Return the (X, Y) coordinate for the center point of the cell that contains the specified text.  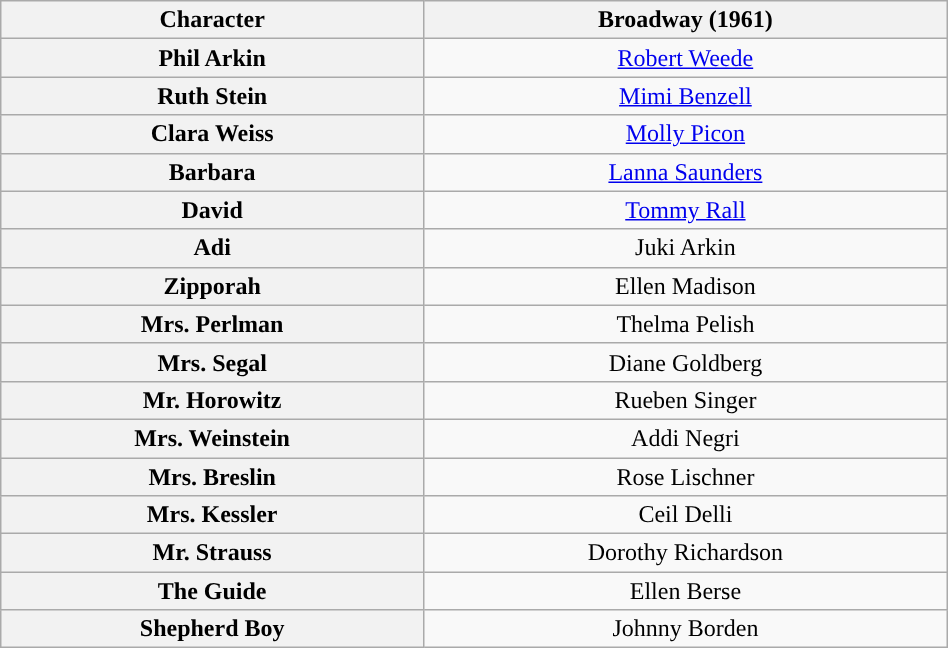
Mr. Horowitz (212, 400)
Lanna Saunders (686, 172)
Clara Weiss (212, 134)
Addi Negri (686, 438)
Juki Arkin (686, 248)
Diane Goldberg (686, 362)
Ellen Madison (686, 286)
Barbara (212, 172)
Zipporah (212, 286)
Phil Arkin (212, 58)
Mimi Benzell (686, 96)
Character (212, 20)
Ellen Berse (686, 591)
Ceil Delli (686, 515)
Thelma Pelish (686, 324)
Mrs. Segal (212, 362)
Johnny Borden (686, 629)
Mrs. Breslin (212, 477)
Molly Picon (686, 134)
David (212, 210)
Broadway (1961) (686, 20)
Shepherd Boy (212, 629)
Mrs. Weinstein (212, 438)
Mr. Strauss (212, 553)
The Guide (212, 591)
Rose Lischner (686, 477)
Rueben Singer (686, 400)
Mrs. Kessler (212, 515)
Mrs. Perlman (212, 324)
Tommy Rall (686, 210)
Adi (212, 248)
Robert Weede (686, 58)
Dorothy Richardson (686, 553)
Ruth Stein (212, 96)
